Find where the given text appears and provide that cell's center as (x, y) coordinate. 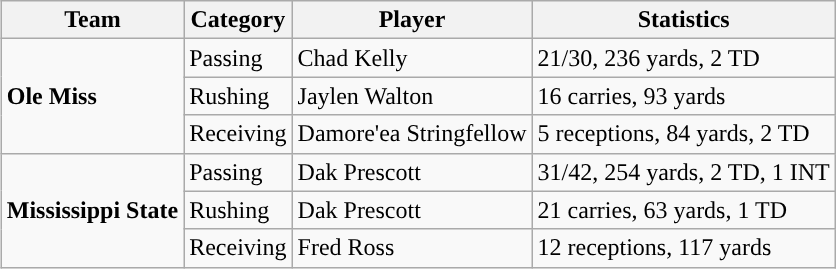
Mississippi State (92, 210)
Fred Ross (412, 248)
12 receptions, 117 yards (684, 248)
16 carries, 93 yards (684, 96)
Jaylen Walton (412, 96)
Player (412, 20)
Chad Kelly (412, 58)
5 receptions, 84 yards, 2 TD (684, 134)
Statistics (684, 20)
21 carries, 63 yards, 1 TD (684, 210)
31/42, 254 yards, 2 TD, 1 INT (684, 172)
Damore'ea Stringfellow (412, 134)
Ole Miss (92, 96)
21/30, 236 yards, 2 TD (684, 58)
Category (238, 20)
Team (92, 20)
